Locate the cell with the specified text and output its (x, y) center coordinate. 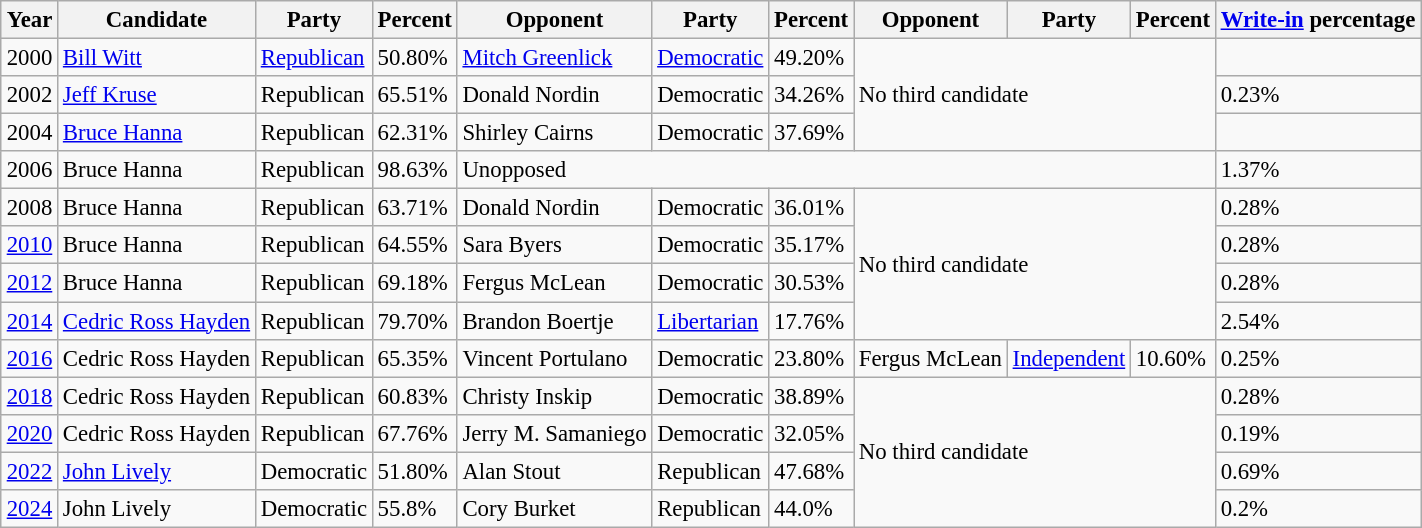
2002 (29, 95)
34.26% (812, 95)
Jeff Kruse (157, 95)
44.0% (812, 508)
2006 (29, 170)
32.05% (812, 433)
65.35% (414, 358)
Unopposed (836, 170)
Candidate (157, 20)
23.80% (812, 358)
0.19% (1318, 433)
Christy Inskip (554, 396)
17.76% (812, 321)
2.54% (1318, 321)
Bill Witt (157, 57)
Brandon Boertje (554, 321)
64.55% (414, 245)
2022 (29, 471)
2010 (29, 245)
65.51% (414, 95)
Write-in percentage (1318, 20)
Independent (1068, 358)
0.25% (1318, 358)
50.80% (414, 57)
Year (29, 20)
0.23% (1318, 95)
62.31% (414, 133)
2016 (29, 358)
2000 (29, 57)
0.2% (1318, 508)
10.60% (1174, 358)
2012 (29, 283)
Vincent Portulano (554, 358)
79.70% (414, 321)
36.01% (812, 208)
2024 (29, 508)
Cory Burket (554, 508)
2014 (29, 321)
69.18% (414, 283)
Jerry M. Samaniego (554, 433)
51.80% (414, 471)
60.83% (414, 396)
Sara Byers (554, 245)
Libertarian (710, 321)
49.20% (812, 57)
2020 (29, 433)
Mitch Greenlick (554, 57)
47.68% (812, 471)
63.71% (414, 208)
37.69% (812, 133)
35.17% (812, 245)
2018 (29, 396)
30.53% (812, 283)
98.63% (414, 170)
1.37% (1318, 170)
2004 (29, 133)
38.89% (812, 396)
Alan Stout (554, 471)
67.76% (414, 433)
2008 (29, 208)
55.8% (414, 508)
0.69% (1318, 471)
Shirley Cairns (554, 133)
